Return [X, Y] of the center of cell containing provided text 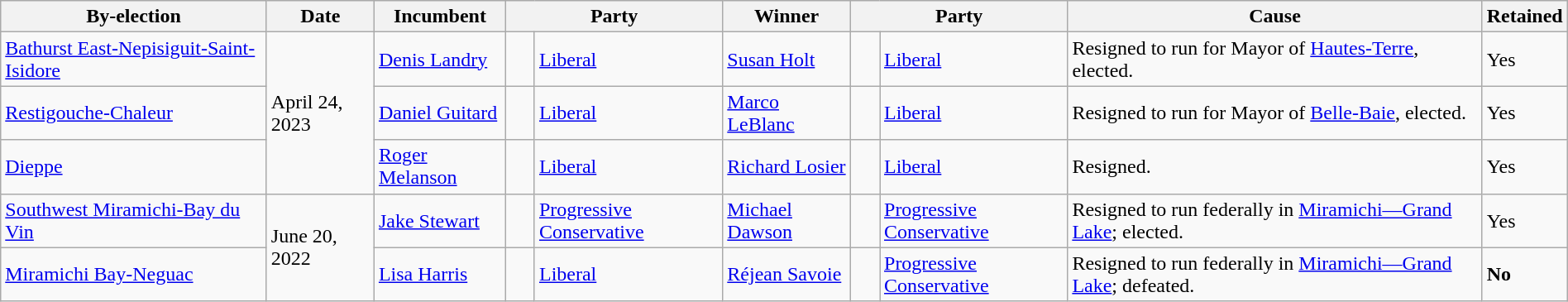
Daniel Guitard [440, 113]
Cause [1275, 17]
Lisa Harris [440, 275]
Restigouche-Chaleur [134, 113]
April 24, 2023 [320, 113]
Resigned. [1275, 167]
Winner [787, 17]
Marco LeBlanc [787, 113]
By-election [134, 17]
Michael Dawson [787, 220]
Roger Melanson [440, 167]
Southwest Miramichi-Bay du Vin [134, 220]
Réjean Savoie [787, 275]
Jake Stewart [440, 220]
Resigned to run for Mayor of Hautes-Terre, elected. [1275, 60]
No [1525, 275]
Denis Landry [440, 60]
Dieppe [134, 167]
Resigned to run federally in Miramichi—Grand Lake; defeated. [1275, 275]
Bathurst East-Nepisiguit-Saint-Isidore [134, 60]
Date [320, 17]
Resigned to run for Mayor of Belle-Baie, elected. [1275, 113]
Retained [1525, 17]
Incumbent [440, 17]
Resigned to run federally in Miramichi—Grand Lake; elected. [1275, 220]
Richard Losier [787, 167]
Susan Holt [787, 60]
Miramichi Bay-Neguac [134, 275]
June 20, 2022 [320, 247]
